Detect which cell encompasses the target text, then output its (X, Y) center coordinate. 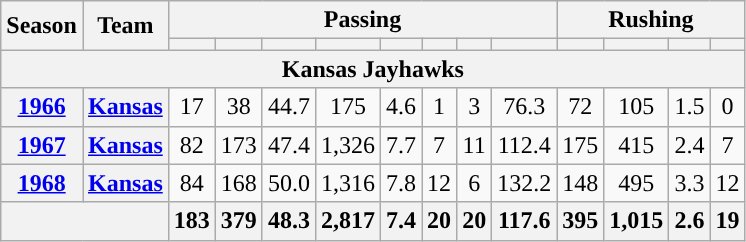
2.4 (690, 145)
48.3 (288, 221)
50.0 (288, 183)
148 (580, 183)
173 (238, 145)
17 (192, 107)
Kansas Jayhawks (373, 69)
7.8 (402, 183)
82 (192, 145)
Passing (362, 20)
1,316 (348, 183)
Season (42, 26)
1,326 (348, 145)
495 (636, 183)
7.7 (402, 145)
112.4 (524, 145)
7.4 (402, 221)
2,817 (348, 221)
415 (636, 145)
84 (192, 183)
1966 (42, 107)
76.3 (524, 107)
72 (580, 107)
11 (474, 145)
38 (238, 107)
Team (125, 26)
44.7 (288, 107)
3 (474, 107)
395 (580, 221)
19 (728, 221)
4.6 (402, 107)
Rushing (651, 20)
1967 (42, 145)
6 (474, 183)
132.2 (524, 183)
47.4 (288, 145)
1.5 (690, 107)
1968 (42, 183)
2.6 (690, 221)
1,015 (636, 221)
168 (238, 183)
3.3 (690, 183)
1 (440, 107)
0 (728, 107)
117.6 (524, 221)
105 (636, 107)
379 (238, 221)
183 (192, 221)
